Return (X, Y) of the center of cell containing provided text 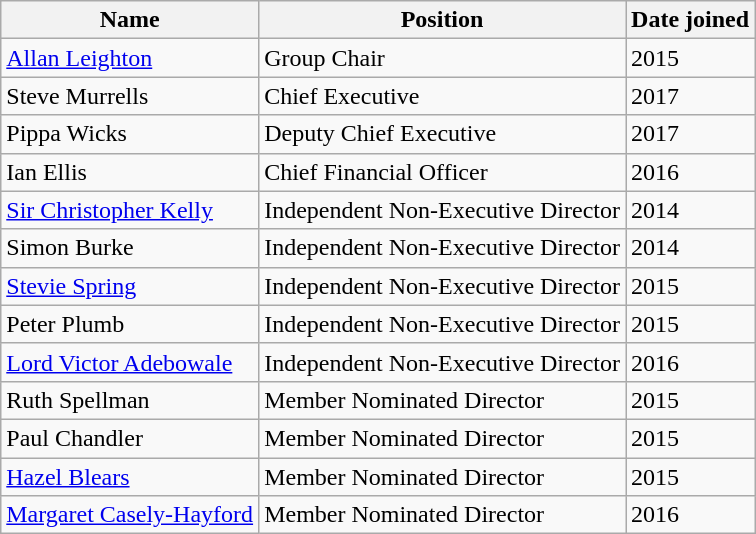
Margaret Casely-Hayford (130, 515)
Stevie Spring (130, 286)
Deputy Chief Executive (442, 134)
Name (130, 20)
Chief Executive (442, 96)
Peter Plumb (130, 324)
Lord Victor Adebowale (130, 362)
Sir Christopher Kelly (130, 210)
Ian Ellis (130, 172)
Chief Financial Officer (442, 172)
Hazel Blears (130, 477)
Group Chair (442, 58)
Position (442, 20)
Paul Chandler (130, 438)
Date joined (690, 20)
Allan Leighton (130, 58)
Steve Murrells (130, 96)
Simon Burke (130, 248)
Pippa Wicks (130, 134)
Ruth Spellman (130, 400)
